Return [X, Y] of the center of cell containing provided text 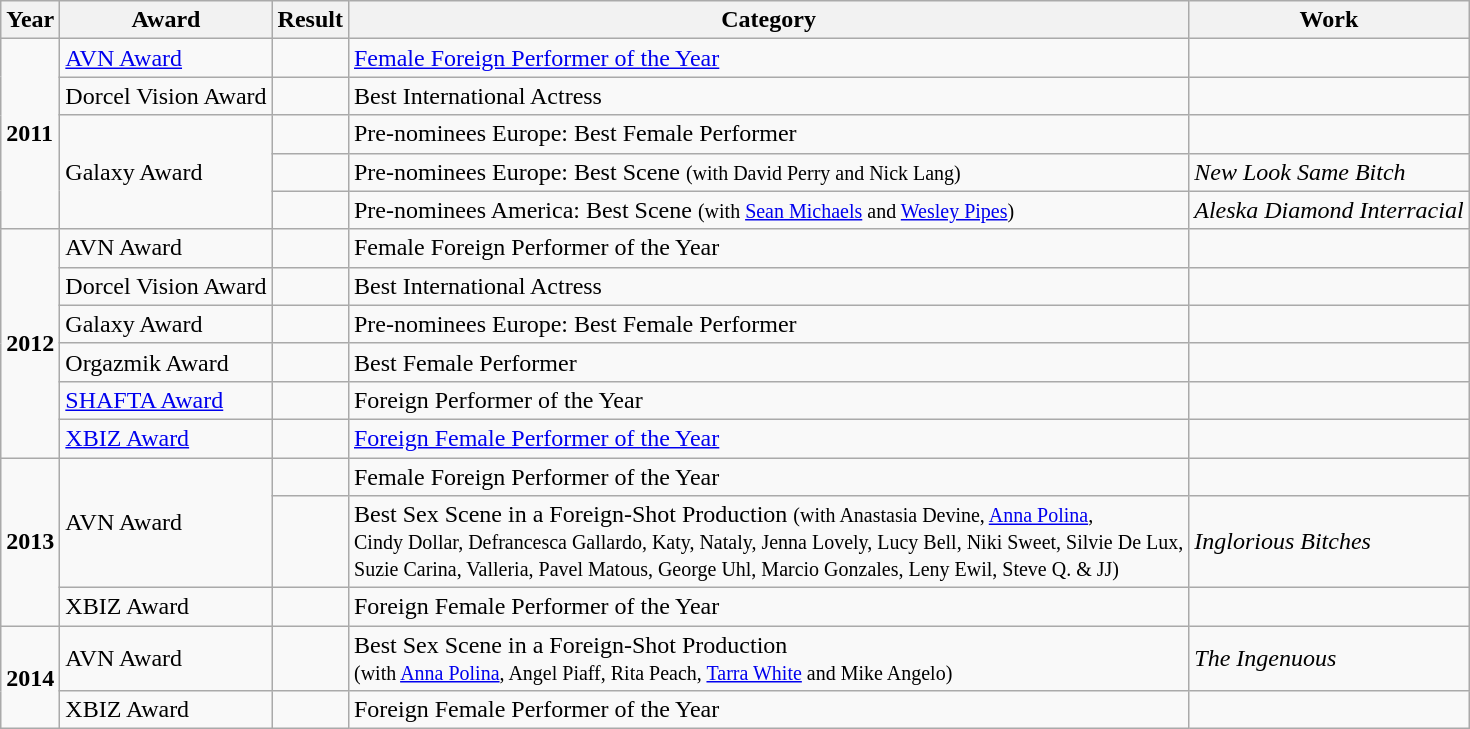
Result [310, 20]
Award [166, 20]
The Ingenuous [1329, 658]
Pre-nominees Europe: Best Scene (with David Perry and Nick Lang) [768, 172]
2014 [30, 678]
2013 [30, 542]
2012 [30, 343]
Best Sex Scene in a Foreign-Shot Production(with Anna Polina, Angel Piaff, Rita Peach, Tarra White and Mike Angelo) [768, 658]
Inglorious Bitches [1329, 542]
Foreign Performer of the Year [768, 400]
Best Female Performer [768, 362]
2011 [30, 134]
Category [768, 20]
Pre-nominees America: Best Scene (with Sean Michaels and Wesley Pipes) [768, 210]
New Look Same Bitch [1329, 172]
SHAFTA Award [166, 400]
Orgazmik Award [166, 362]
Work [1329, 20]
Aleska Diamond Interracial [1329, 210]
Year [30, 20]
